Return the [x, y] coordinate for the center point of the cell that contains the specified text.  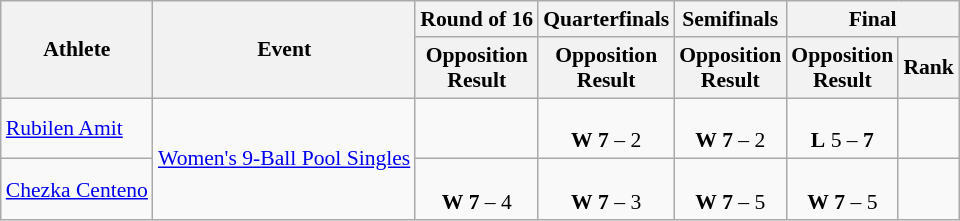
Event [284, 50]
Rubilen Amit [77, 128]
Final [872, 19]
Athlete [77, 50]
Chezka Centeno [77, 190]
W 7 – 4 [476, 190]
Rank [928, 68]
Quarterfinals [606, 19]
Round of 16 [476, 19]
L 5 – 7 [842, 128]
W 7 – 3 [606, 190]
Semifinals [730, 19]
Women's 9-Ball Pool Singles [284, 159]
